Search for the cell housing the specified text and yield its [X, Y] center coordinate. 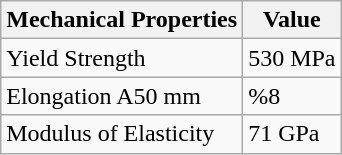
Modulus of Elasticity [122, 134]
%8 [292, 96]
71 GPa [292, 134]
Yield Strength [122, 58]
Elongation A50 mm [122, 96]
530 MPa [292, 58]
Value [292, 20]
Mechanical Properties [122, 20]
